Extract the [X, Y] coordinate from the center of the cell holding the provided text.  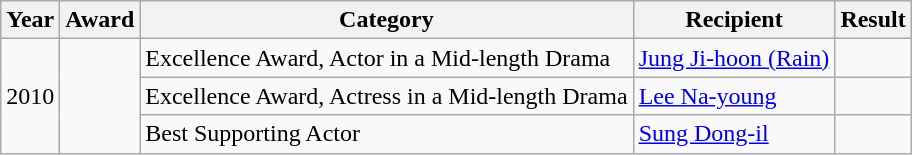
Recipient [734, 20]
Jung Ji-hoon (Rain) [734, 58]
Result [873, 20]
Year [30, 20]
Excellence Award, Actress in a Mid-length Drama [386, 96]
Award [100, 20]
Best Supporting Actor [386, 134]
Lee Na-young [734, 96]
Excellence Award, Actor in a Mid-length Drama [386, 58]
Category [386, 20]
2010 [30, 96]
Sung Dong-il [734, 134]
